Scan for the cell matching the given text and deliver its [X, Y] coordinate at center. 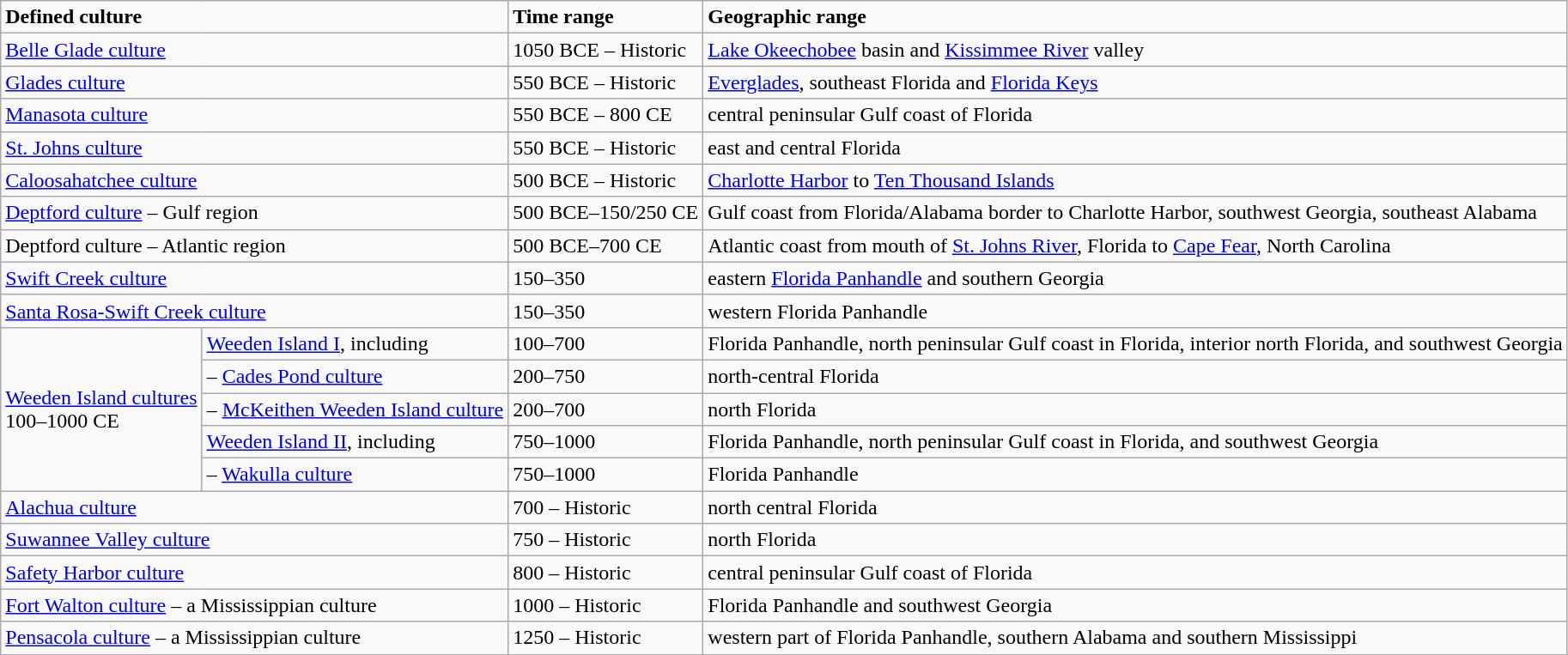
Manasota culture [254, 115]
Atlantic coast from mouth of St. Johns River, Florida to Cape Fear, North Carolina [1135, 246]
Florida Panhandle [1135, 475]
Gulf coast from Florida/Alabama border to Charlotte Harbor, southwest Georgia, southeast Alabama [1135, 213]
western part of Florida Panhandle, southern Alabama and southern Mississippi [1135, 638]
Santa Rosa-Swift Creek culture [254, 311]
Weeden Island cultures100–1000 CE [101, 409]
800 – Historic [606, 573]
200–750 [606, 376]
Fort Walton culture – a Mississippian culture [254, 605]
Caloosahatchee culture [254, 180]
Glades culture [254, 82]
1250 – Historic [606, 638]
western Florida Panhandle [1135, 311]
Belle Glade culture [254, 50]
500 BCE–700 CE [606, 246]
– McKeithen Weeden Island culture [356, 409]
200–700 [606, 409]
100–700 [606, 343]
Swift Creek culture [254, 278]
north central Florida [1135, 507]
– Wakulla culture [356, 475]
Florida Panhandle and southwest Georgia [1135, 605]
Weeden Island II, including [356, 442]
Florida Panhandle, north peninsular Gulf coast in Florida, and southwest Georgia [1135, 442]
700 – Historic [606, 507]
Deptford culture – Atlantic region [254, 246]
east and central Florida [1135, 148]
Deptford culture – Gulf region [254, 213]
Pensacola culture – a Mississippian culture [254, 638]
500 BCE–150/250 CE [606, 213]
750 – Historic [606, 540]
1050 BCE – Historic [606, 50]
Lake Okeechobee basin and Kissimmee River valley [1135, 50]
Defined culture [254, 17]
Time range [606, 17]
– Cades Pond culture [356, 376]
Suwannee Valley culture [254, 540]
1000 – Historic [606, 605]
Everglades, southeast Florida and Florida Keys [1135, 82]
Charlotte Harbor to Ten Thousand Islands [1135, 180]
eastern Florida Panhandle and southern Georgia [1135, 278]
550 BCE – 800 CE [606, 115]
Florida Panhandle, north peninsular Gulf coast in Florida, interior north Florida, and southwest Georgia [1135, 343]
Geographic range [1135, 17]
Alachua culture [254, 507]
St. Johns culture [254, 148]
Safety Harbor culture [254, 573]
500 BCE – Historic [606, 180]
Weeden Island I, including [356, 343]
north-central Florida [1135, 376]
